Determine the (x, y) coordinate at the center of the cell enclosing the given text.  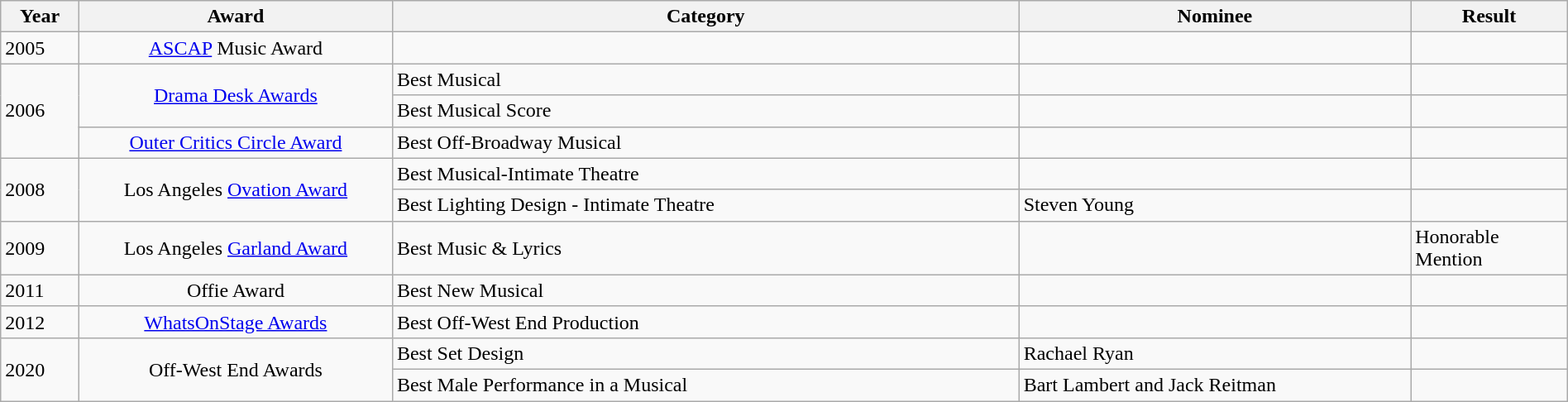
Rachael Ryan (1215, 353)
Nominee (1215, 17)
Los Angeles Garland Award (235, 248)
Best Music & Lyrics (705, 248)
Best Musical Score (705, 111)
Best Musical-Intimate Theatre (705, 174)
Honorable Mention (1489, 248)
Drama Desk Awards (235, 95)
Bart Lambert and Jack Reitman (1215, 385)
2020 (40, 369)
Los Angeles Ovation Award (235, 189)
2009 (40, 248)
Best Male Performance in a Musical (705, 385)
2012 (40, 322)
Off-West End Awards (235, 369)
2008 (40, 189)
2005 (40, 48)
WhatsOnStage Awards (235, 322)
ASCAP Music Award (235, 48)
Outer Critics Circle Award (235, 142)
2006 (40, 111)
2011 (40, 290)
Category (705, 17)
Best Lighting Design - Intimate Theatre (705, 205)
Best Musical (705, 79)
Best New Musical (705, 290)
Offie Award (235, 290)
Result (1489, 17)
Best Set Design (705, 353)
Award (235, 17)
Best Off-West End Production (705, 322)
Year (40, 17)
Best Off-Broadway Musical (705, 142)
Steven Young (1215, 205)
